Find where the given text appears and provide that cell's center as (x, y) coordinate. 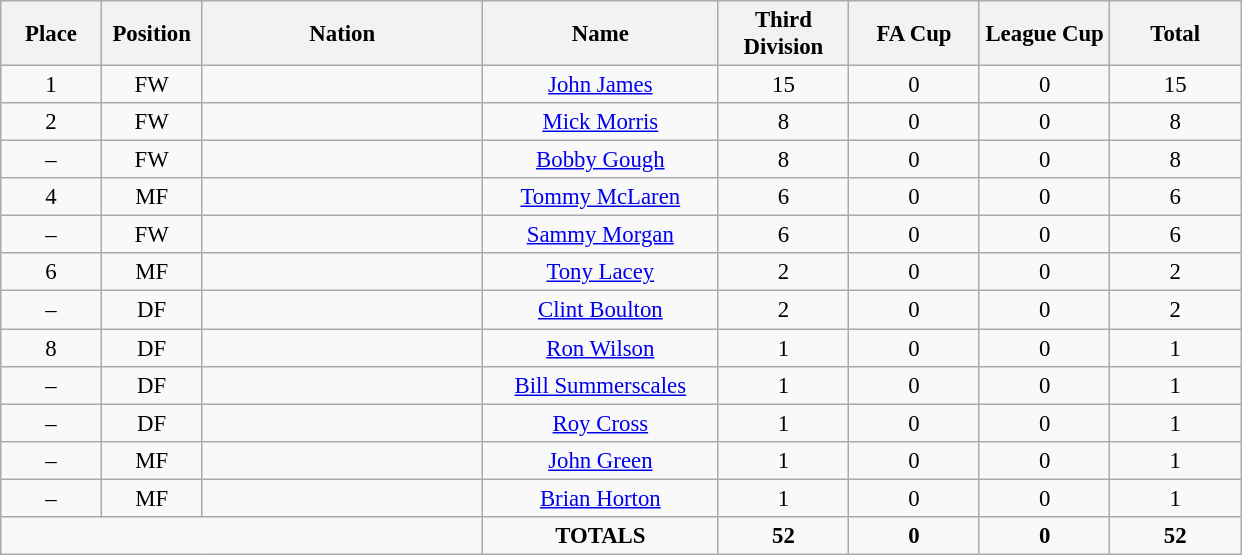
TOTALS (601, 536)
Third Division (784, 34)
4 (52, 197)
John Green (601, 460)
Ron Wilson (601, 348)
FA Cup (914, 34)
Place (52, 34)
Sammy Morgan (601, 235)
Nation (342, 34)
Total (1176, 34)
Roy Cross (601, 423)
Position (152, 34)
John James (601, 85)
League Cup (1044, 34)
Brian Horton (601, 498)
Clint Boulton (601, 310)
Bobby Gough (601, 160)
Tony Lacey (601, 273)
Name (601, 34)
Tommy McLaren (601, 197)
Mick Morris (601, 122)
Bill Summerscales (601, 385)
